Extract the [x, y] coordinate from the center of the cell holding the provided text.  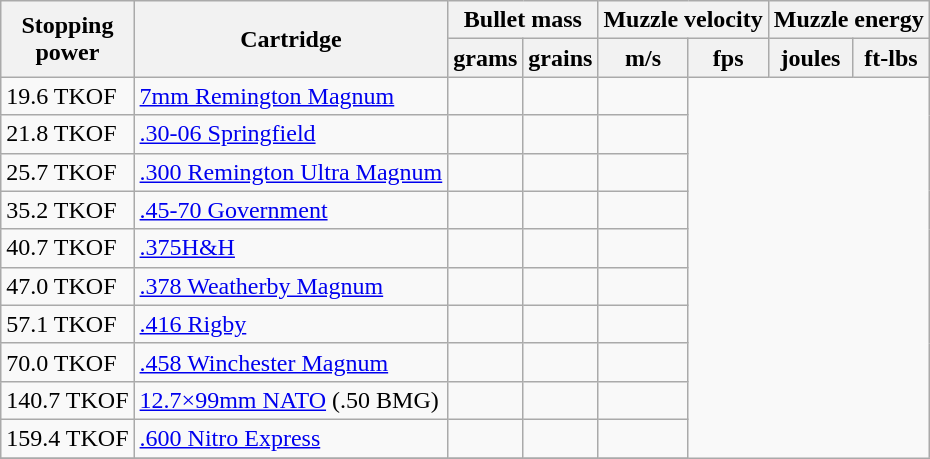
grains [560, 58]
.375H&H [291, 248]
25.7 TKOF [68, 172]
57.1 TKOF [68, 324]
70.0 TKOF [68, 362]
Stopping power [68, 39]
joules [810, 58]
159.4 TKOF [68, 438]
.300 Remington Ultra Magnum [291, 172]
.600 Nitro Express [291, 438]
40.7 TKOF [68, 248]
21.8 TKOF [68, 134]
140.7 TKOF [68, 400]
Bullet mass [523, 20]
Muzzle energy [848, 20]
.416 Rigby [291, 324]
35.2 TKOF [68, 210]
47.0 TKOF [68, 286]
Muzzle velocity [683, 20]
12.7×99mm NATO (.50 BMG) [291, 400]
grams [486, 58]
.378 Weatherby Magnum [291, 286]
m/s [643, 58]
fps [728, 58]
.45-70 Government [291, 210]
.30-06 Springfield [291, 134]
7mm Remington Magnum [291, 96]
ft-lbs [892, 58]
Cartridge [291, 39]
.458 Winchester Magnum [291, 362]
19.6 TKOF [68, 96]
